Output the [X, Y] coordinate of the center of the cell containing the given text.  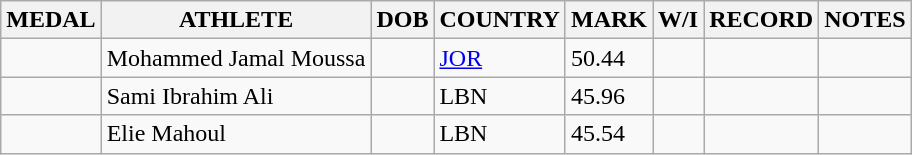
NOTES [865, 20]
COUNTRY [500, 20]
45.96 [608, 96]
JOR [500, 58]
W/I [678, 20]
50.44 [608, 58]
Mohammed Jamal Moussa [236, 58]
Elie Mahoul [236, 134]
RECORD [762, 20]
MARK [608, 20]
ATHLETE [236, 20]
MEDAL [51, 20]
DOB [402, 20]
45.54 [608, 134]
Sami Ibrahim Ali [236, 96]
